Locate the cell with the specified text and output its (X, Y) center coordinate. 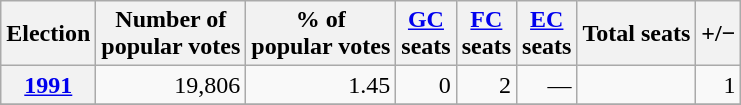
ECseats (547, 34)
% ofpopular votes (321, 34)
GCseats (426, 34)
1 (718, 85)
2 (486, 85)
19,806 (171, 85)
+/− (718, 34)
1991 (48, 85)
1.45 (321, 85)
Election (48, 34)
FCseats (486, 34)
0 (426, 85)
Total seats (636, 34)
Number ofpopular votes (171, 34)
— (547, 85)
